Extract the [x, y] coordinate from the center of the cell holding the provided text.  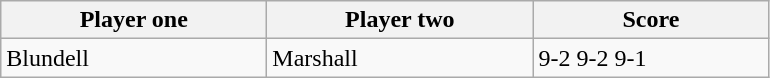
9-2 9-2 9-1 [651, 58]
Player two [400, 20]
Player one [134, 20]
Score [651, 20]
Marshall [400, 58]
Blundell [134, 58]
